Find where the given text appears and provide that cell's center as [x, y] coordinate. 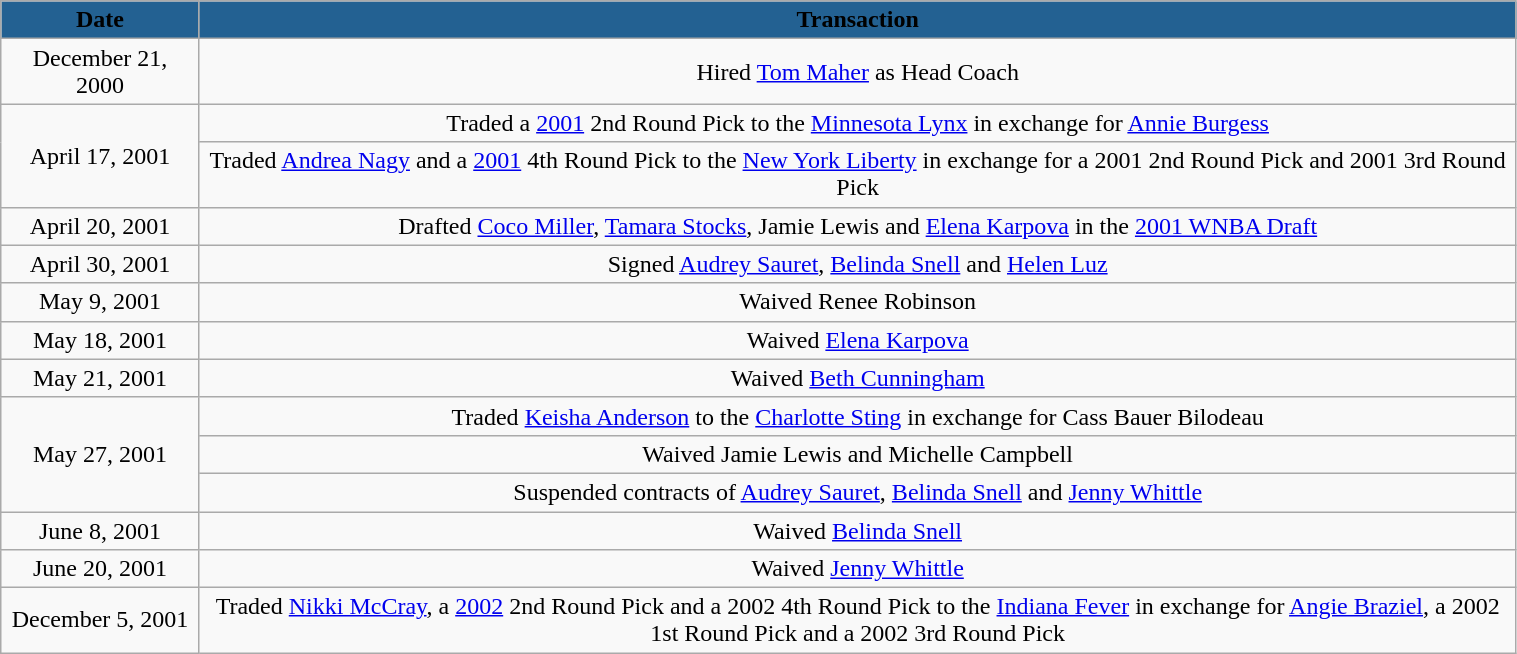
Traded a 2001 2nd Round Pick to the Minnesota Lynx in exchange for Annie Burgess [858, 123]
December 5, 2001 [100, 620]
Waived Jenny Whittle [858, 569]
Hired Tom Maher as Head Coach [858, 72]
Signed Audrey Sauret, Belinda Snell and Helen Luz [858, 264]
Waived Renee Robinson [858, 302]
Traded Andrea Nagy and a 2001 4th Round Pick to the New York Liberty in exchange for a 2001 2nd Round Pick and 2001 3rd Round Pick [858, 174]
Waived Jamie Lewis and Michelle Campbell [858, 454]
December 21, 2000 [100, 72]
May 21, 2001 [100, 378]
Traded Keisha Anderson to the Charlotte Sting in exchange for Cass Bauer Bilodeau [858, 416]
Date [100, 20]
Waived Beth Cunningham [858, 378]
June 20, 2001 [100, 569]
May 27, 2001 [100, 454]
June 8, 2001 [100, 531]
April 20, 2001 [100, 226]
Suspended contracts of Audrey Sauret, Belinda Snell and Jenny Whittle [858, 492]
May 9, 2001 [100, 302]
April 17, 2001 [100, 156]
April 30, 2001 [100, 264]
Waived Elena Karpova [858, 340]
May 18, 2001 [100, 340]
Drafted Coco Miller, Tamara Stocks, Jamie Lewis and Elena Karpova in the 2001 WNBA Draft [858, 226]
Waived Belinda Snell [858, 531]
Transaction [858, 20]
